For the text-containing cell, return its midpoint in [x, y] coordinate format. 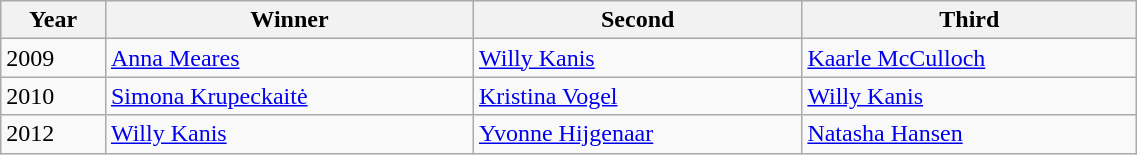
Winner [289, 20]
2010 [54, 96]
2012 [54, 134]
Natasha Hansen [970, 134]
Year [54, 20]
Second [637, 20]
Kristina Vogel [637, 96]
Third [970, 20]
Anna Meares [289, 58]
Kaarle McCulloch [970, 58]
Yvonne Hijgenaar [637, 134]
2009 [54, 58]
Simona Krupeckaitė [289, 96]
